Identify which cell holds the provided text, then report its (x, y) central coordinate. 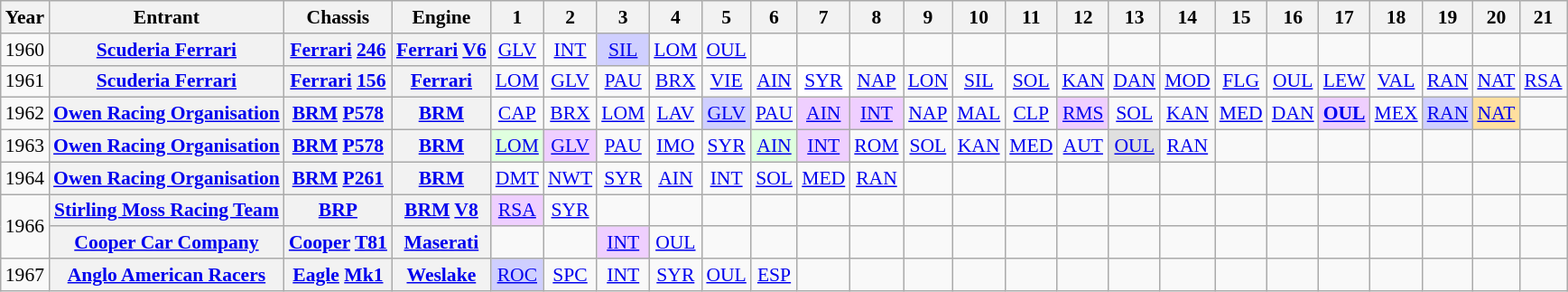
10 (979, 17)
12 (1083, 17)
7 (823, 17)
20 (1496, 17)
LEW (1345, 81)
BRP (338, 211)
13 (1134, 17)
11 (1031, 17)
NWT (571, 178)
2 (571, 17)
17 (1345, 17)
8 (876, 17)
5 (726, 17)
Ferrari (441, 81)
Entrant (166, 17)
LAV (675, 114)
AUT (1083, 146)
MEX (1396, 114)
14 (1188, 17)
ROM (876, 146)
Ferrari 246 (338, 50)
CAP (517, 114)
Chassis (338, 17)
Ferrari V6 (441, 50)
Weslake (441, 275)
1962 (25, 114)
CLP (1031, 114)
Anglo American Racers (166, 275)
Cooper T81 (338, 243)
18 (1396, 17)
4 (675, 17)
BRM P261 (338, 178)
1 (517, 17)
Maserati (441, 243)
Stirling Moss Racing Team (166, 211)
FLG (1241, 81)
MOD (1188, 81)
VAL (1396, 81)
1964 (25, 178)
IMO (675, 146)
Year (25, 17)
Engine (441, 17)
21 (1543, 17)
Cooper Car Company (166, 243)
15 (1241, 17)
1967 (25, 275)
Eagle Mk1 (338, 275)
SPC (571, 275)
MAL (979, 114)
BRM V8 (441, 211)
Ferrari 156 (338, 81)
1961 (25, 81)
ESP (775, 275)
RMS (1083, 114)
16 (1293, 17)
19 (1448, 17)
1966 (25, 226)
6 (775, 17)
3 (623, 17)
9 (928, 17)
1960 (25, 50)
VIE (726, 81)
ROC (517, 275)
1963 (25, 146)
LON (928, 81)
DMT (517, 178)
